Determine the [X, Y] coordinate at the center of the cell enclosing the given text.  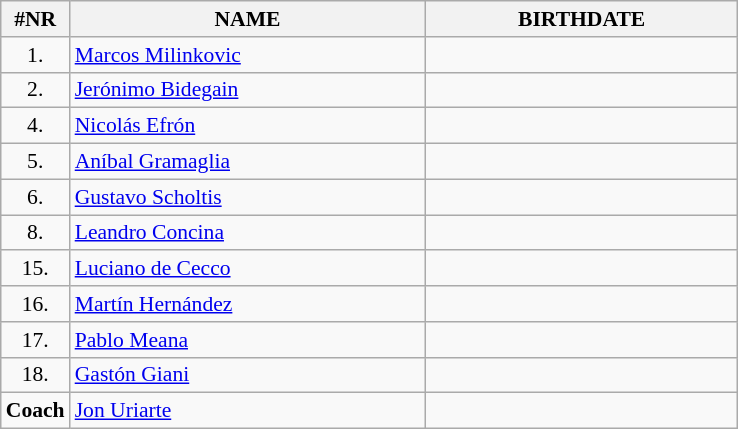
BIRTHDATE [582, 19]
Jerónimo Bidegain [248, 90]
2. [36, 90]
Luciano de Cecco [248, 269]
1. [36, 55]
Leandro Concina [248, 233]
6. [36, 197]
Pablo Meana [248, 340]
Coach [36, 411]
Aníbal Gramaglia [248, 162]
NAME [248, 19]
16. [36, 304]
4. [36, 126]
Jon Uriarte [248, 411]
Gastón Giani [248, 375]
5. [36, 162]
Nicolás Efrón [248, 126]
Martín Hernández [248, 304]
Marcos Milinkovic [248, 55]
17. [36, 340]
15. [36, 269]
18. [36, 375]
8. [36, 233]
Gustavo Scholtis [248, 197]
#NR [36, 19]
